Pinpoint the cell where the given text exists, returning its (x, y) midpoint coordinate. 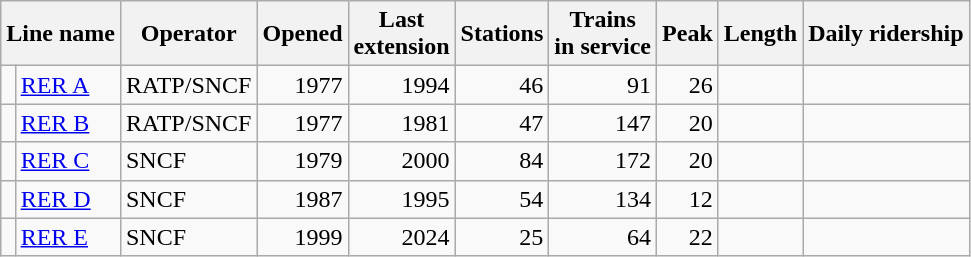
2024 (402, 237)
Daily ridership (886, 34)
Line name (61, 34)
1995 (402, 199)
Trainsin service (603, 34)
84 (502, 161)
RER E (68, 237)
Stations (502, 34)
Peak (688, 34)
RER B (68, 123)
Lastextension (402, 34)
46 (502, 85)
64 (603, 237)
1999 (302, 237)
1994 (402, 85)
147 (603, 123)
Length (760, 34)
22 (688, 237)
1981 (402, 123)
1979 (302, 161)
1987 (302, 199)
RER A (68, 85)
134 (603, 199)
26 (688, 85)
54 (502, 199)
91 (603, 85)
47 (502, 123)
25 (502, 237)
Operator (188, 34)
12 (688, 199)
2000 (402, 161)
172 (603, 161)
Opened (302, 34)
RER C (68, 161)
RER D (68, 199)
